Return [x, y] of the center of cell containing provided text 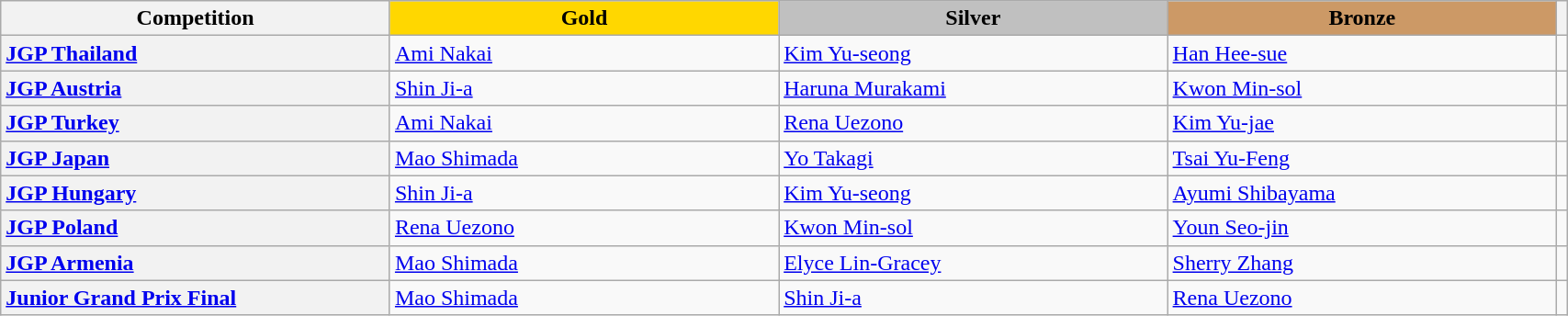
JGP Austria [196, 88]
Haruna Murakami [974, 88]
Sherry Zhang [1362, 263]
JGP Japan [196, 158]
JGP Armenia [196, 263]
Competition [196, 18]
Junior Grand Prix Final [196, 298]
Kim Yu-jae [1362, 123]
Silver [974, 18]
Ayumi Shibayama [1362, 193]
JGP Turkey [196, 123]
Bronze [1362, 18]
Han Hee-sue [1362, 53]
JGP Hungary [196, 193]
Elyce Lin-Gracey [974, 263]
JGP Thailand [196, 53]
Tsai Yu-Feng [1362, 158]
Youn Seo-jin [1362, 228]
Yo Takagi [974, 158]
JGP Poland [196, 228]
Gold [584, 18]
